Return [x, y] of the center of cell containing provided text 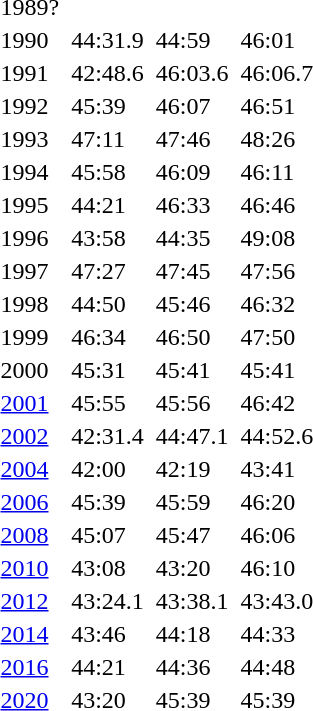
43:46 [108, 634]
45:41 [192, 370]
46:34 [108, 337]
46:09 [192, 172]
45:56 [192, 403]
44:36 [192, 667]
45:55 [108, 403]
46:33 [192, 205]
45:58 [108, 172]
44:59 [192, 40]
47:46 [192, 139]
45:07 [108, 535]
44:50 [108, 304]
45:47 [192, 535]
47:11 [108, 139]
44:47.1 [192, 436]
42:19 [192, 469]
43:58 [108, 238]
46:07 [192, 106]
45:46 [192, 304]
45:59 [192, 502]
46:50 [192, 337]
42:00 [108, 469]
45:31 [108, 370]
44:18 [192, 634]
42:31.4 [108, 436]
44:35 [192, 238]
43:24.1 [108, 601]
43:08 [108, 568]
43:38.1 [192, 601]
42:48.6 [108, 73]
44:31.9 [108, 40]
46:03.6 [192, 73]
47:45 [192, 271]
47:27 [108, 271]
43:20 [192, 568]
